Determine the (x, y) coordinate at the center of the cell enclosing the given text.  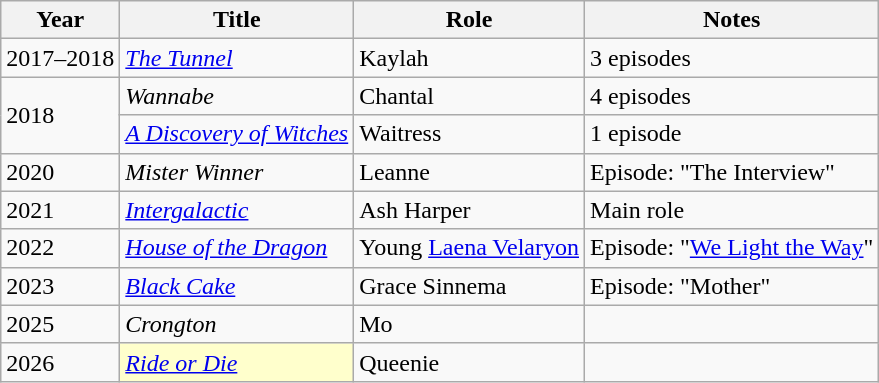
Waitress (470, 134)
Ash Harper (470, 210)
Young Laena Velaryon (470, 248)
3 episodes (732, 58)
Mister Winner (237, 172)
Queenie (470, 362)
Grace Sinnema (470, 286)
The Tunnel (237, 58)
House of the Dragon (237, 248)
Role (470, 20)
Leanne (470, 172)
A Discovery of Witches (237, 134)
4 episodes (732, 96)
2021 (60, 210)
Kaylah (470, 58)
Black Cake (237, 286)
Crongton (237, 324)
Chantal (470, 96)
Ride or Die (237, 362)
Episode: "The Interview" (732, 172)
Year (60, 20)
2017–2018 (60, 58)
Episode: "We Light the Way" (732, 248)
Notes (732, 20)
2023 (60, 286)
1 episode (732, 134)
Intergalactic (237, 210)
Title (237, 20)
2025 (60, 324)
Wannabe (237, 96)
2022 (60, 248)
2018 (60, 115)
Main role (732, 210)
2026 (60, 362)
Episode: "Mother" (732, 286)
2020 (60, 172)
Mo (470, 324)
